Output the [x, y] coordinate of the center of the cell containing the given text.  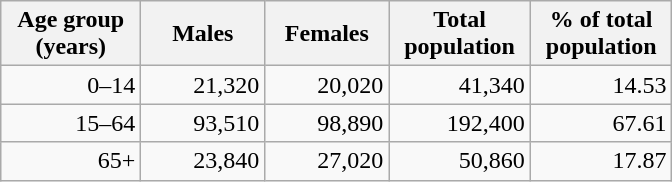
93,510 [203, 123]
Totalpopulation [460, 34]
23,840 [203, 161]
15–64 [71, 123]
% of totalpopulation [601, 34]
Males [203, 34]
192,400 [460, 123]
27,020 [327, 161]
98,890 [327, 123]
20,020 [327, 85]
Age group (years) [71, 34]
21,320 [203, 85]
65+ [71, 161]
41,340 [460, 85]
14.53 [601, 85]
0–14 [71, 85]
50,860 [460, 161]
Females [327, 34]
17.87 [601, 161]
67.61 [601, 123]
